From the cell containing the given text, extract its center point as (x, y) coordinate. 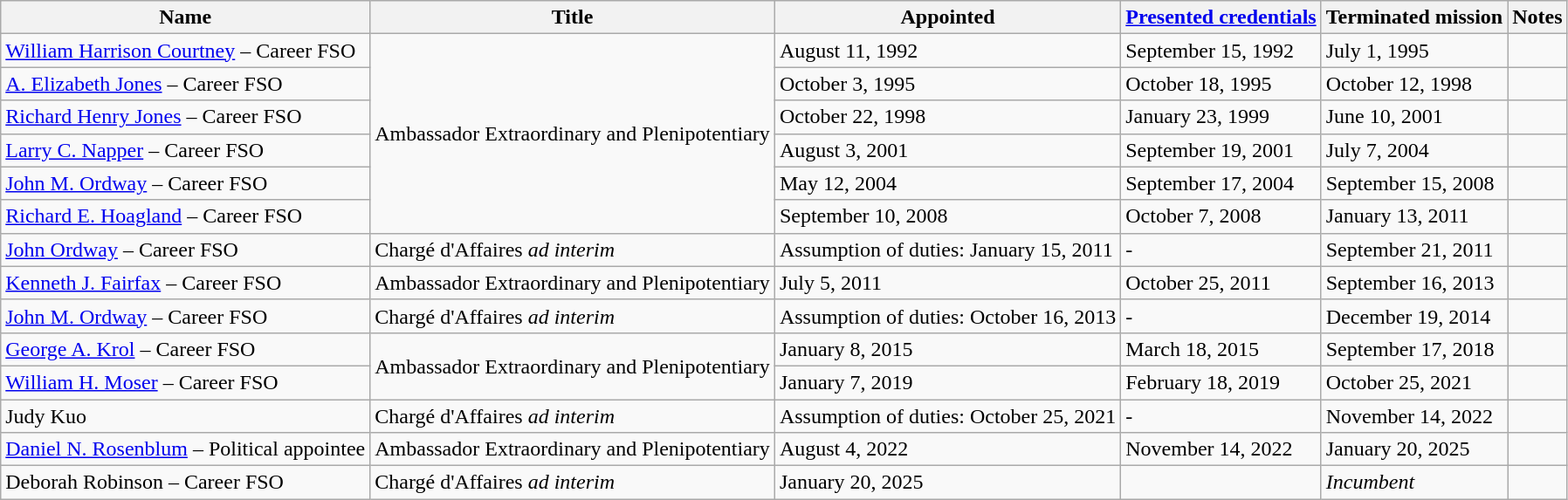
George A. Krol – Career FSO (185, 349)
October 25, 2021 (1414, 382)
January 7, 2019 (947, 382)
October 12, 1998 (1414, 84)
October 25, 2011 (1221, 283)
Notes (1537, 17)
July 7, 2004 (1414, 150)
August 3, 2001 (947, 150)
September 17, 2004 (1221, 183)
Deborah Robinson – Career FSO (185, 483)
January 23, 1999 (1221, 117)
Incumbent (1414, 483)
Assumption of duties: October 25, 2021 (947, 416)
September 10, 2008 (947, 216)
October 7, 2008 (1221, 216)
September 16, 2013 (1414, 283)
January 8, 2015 (947, 349)
Terminated mission (1414, 17)
December 19, 2014 (1414, 316)
July 1, 1995 (1414, 51)
September 17, 2018 (1414, 349)
October 22, 1998 (947, 117)
September 15, 1992 (1221, 51)
August 11, 1992 (947, 51)
January 13, 2011 (1414, 216)
September 15, 2008 (1414, 183)
February 18, 2019 (1221, 382)
Presented credentials (1221, 17)
Assumption of duties: January 15, 2011 (947, 250)
William H. Moser – Career FSO (185, 382)
Daniel N. Rosenblum – Political appointee (185, 449)
Name (185, 17)
May 12, 2004 (947, 183)
Richard E. Hoagland – Career FSO (185, 216)
August 4, 2022 (947, 449)
William Harrison Courtney – Career FSO (185, 51)
September 19, 2001 (1221, 150)
John Ordway – Career FSO (185, 250)
October 18, 1995 (1221, 84)
A. Elizabeth Jones – Career FSO (185, 84)
July 5, 2011 (947, 283)
October 3, 1995 (947, 84)
September 21, 2011 (1414, 250)
Appointed (947, 17)
Assumption of duties: October 16, 2013 (947, 316)
Judy Kuo (185, 416)
Title (573, 17)
March 18, 2015 (1221, 349)
Richard Henry Jones – Career FSO (185, 117)
June 10, 2001 (1414, 117)
Kenneth J. Fairfax – Career FSO (185, 283)
Larry C. Napper – Career FSO (185, 150)
